Pinpoint the cell where the given text exists, returning its (X, Y) midpoint coordinate. 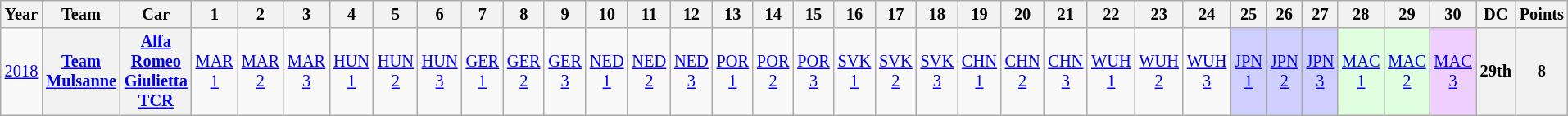
GER1 (483, 72)
CHN3 (1065, 72)
1 (215, 14)
SVK2 (895, 72)
GER3 (564, 72)
7 (483, 14)
MAC3 (1453, 72)
29 (1407, 14)
GER2 (523, 72)
HUN1 (351, 72)
NED2 (649, 72)
MAR1 (215, 72)
15 (813, 14)
Car (156, 14)
HUN2 (396, 72)
JPN2 (1285, 72)
Team Mulsanne (81, 72)
30 (1453, 14)
Team (81, 14)
29th (1496, 72)
20 (1022, 14)
WUH3 (1207, 72)
NED3 (691, 72)
POR2 (773, 72)
JPN3 (1321, 72)
19 (980, 14)
27 (1321, 14)
17 (895, 14)
3 (306, 14)
12 (691, 14)
22 (1111, 14)
6 (440, 14)
Points (1542, 14)
9 (564, 14)
10 (607, 14)
2018 (21, 72)
5 (396, 14)
25 (1249, 14)
13 (732, 14)
WUH2 (1159, 72)
26 (1285, 14)
Alfa Romeo Giulietta TCR (156, 72)
2 (261, 14)
MAC2 (1407, 72)
Year (21, 14)
POR1 (732, 72)
28 (1361, 14)
CHN1 (980, 72)
MAR3 (306, 72)
21 (1065, 14)
18 (937, 14)
4 (351, 14)
CHN2 (1022, 72)
16 (854, 14)
WUH1 (1111, 72)
NED1 (607, 72)
23 (1159, 14)
SVK3 (937, 72)
SVK1 (854, 72)
14 (773, 14)
24 (1207, 14)
HUN3 (440, 72)
MAC1 (1361, 72)
MAR2 (261, 72)
POR3 (813, 72)
JPN1 (1249, 72)
DC (1496, 14)
11 (649, 14)
